For the text-containing cell, return its midpoint in [X, Y] coordinate format. 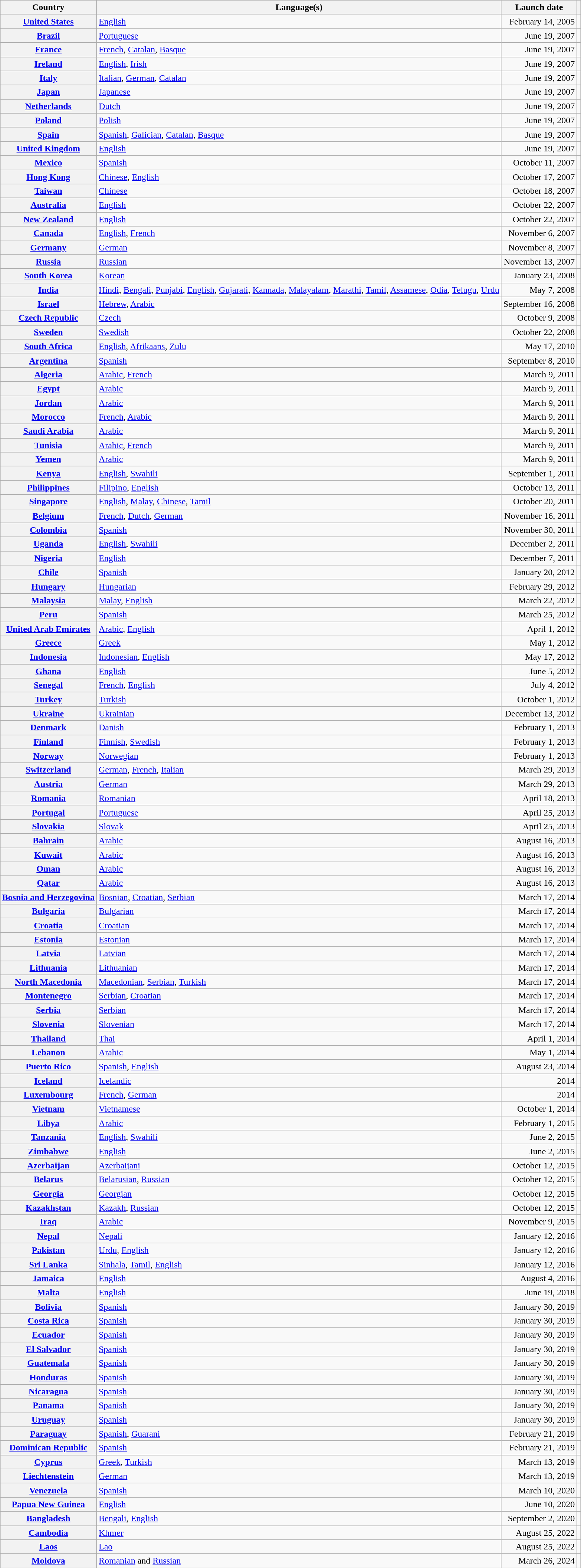
Greece [48, 643]
Brazil [48, 36]
January 23, 2008 [539, 276]
Khmer [299, 1533]
Yemen [48, 459]
November 13, 2007 [539, 262]
Guatemala [48, 1363]
October 13, 2011 [539, 488]
Bolivia [48, 1306]
March 22, 2012 [539, 600]
Norwegian [299, 756]
Morocco [48, 417]
Kazakh, Russian [299, 1208]
Vietnam [48, 1109]
June 19, 2018 [539, 1292]
Algeria [48, 374]
Montenegro [48, 996]
Uruguay [48, 1420]
Korean [299, 276]
Spanish, English [299, 1066]
Switzerland [48, 770]
Lao [299, 1547]
May 1, 2012 [539, 643]
Azerbaijani [299, 1165]
Croatian [299, 925]
Malaysia [48, 600]
Czech Republic [48, 318]
Croatia [48, 925]
Romania [48, 798]
February 14, 2005 [539, 22]
Estonia [48, 939]
Singapore [48, 502]
Ukraine [48, 714]
Macedonian, Serbian, Turkish [299, 982]
Cambodia [48, 1533]
May 7, 2008 [539, 290]
English, Irish [299, 64]
Russian [299, 262]
Hebrew, Arabic [299, 304]
October 9, 2008 [539, 318]
Luxembourg [48, 1095]
April 1, 2014 [539, 1038]
Nepali [299, 1236]
Estonian [299, 939]
October 18, 2007 [539, 191]
Serbian [299, 1010]
North Macedonia [48, 982]
French, English [299, 685]
Japanese [299, 92]
Belarusian, Russian [299, 1180]
Lithuanian [299, 968]
September 1, 2011 [539, 473]
English, Malay, Chinese, Tamil [299, 502]
Saudi Arabia [48, 431]
Panama [48, 1405]
Czech [299, 318]
April 1, 2012 [539, 629]
Serbian, Croatian [299, 996]
Egypt [48, 388]
July 4, 2012 [539, 685]
Ghana [48, 671]
Austria [48, 784]
Cyprus [48, 1462]
Israel [48, 304]
Chinese, English [299, 177]
Bosnian, Croatian, Serbian [299, 897]
El Salvador [48, 1349]
Finnish, Swedish [299, 742]
Bengali, English [299, 1518]
Denmark [48, 728]
August 4, 2016 [539, 1278]
March 26, 2024 [539, 1561]
Ireland [48, 64]
November 8, 2007 [539, 247]
September 8, 2010 [539, 360]
Nicaragua [48, 1391]
October 20, 2011 [539, 502]
United Arab Emirates [48, 629]
December 2, 2011 [539, 544]
Slovak [299, 826]
Bosnia and Herzegovina [48, 897]
Italian, German, Catalan [299, 78]
Kuwait [48, 854]
Moldova [48, 1561]
Venezuela [48, 1490]
Azerbaijan [48, 1165]
May 17, 2010 [539, 346]
Papua New Guinea [48, 1504]
Jamaica [48, 1278]
English, French [299, 233]
Norway [48, 756]
November 16, 2011 [539, 516]
Slovakia [48, 826]
Zimbabwe [48, 1151]
October 17, 2007 [539, 177]
Filipino, English [299, 488]
Hindi, Bengali, Punjabi, English, Gujarati, Kannada, Malayalam, Marathi, Tamil, Assamese, Odia, Telugu, Urdu [299, 290]
South Korea [48, 276]
Turkish [299, 699]
Bangladesh [48, 1518]
February 1, 2015 [539, 1123]
Arabic, English [299, 629]
Polish [299, 120]
Latvian [299, 954]
December 7, 2011 [539, 558]
Latvia [48, 954]
Russia [48, 262]
Kenya [48, 473]
Country [48, 7]
February 29, 2012 [539, 586]
Malay, English [299, 600]
Hungarian [299, 586]
Uganda [48, 544]
Oman [48, 869]
Puerto Rico [48, 1066]
French, Arabic [299, 417]
Costa Rica [48, 1321]
Libya [48, 1123]
May 1, 2014 [539, 1052]
December 13, 2012 [539, 714]
Taiwan [48, 191]
Lebanon [48, 1052]
Spanish, Galician, Catalan, Basque [299, 134]
Japan [48, 92]
Romanian and Russian [299, 1561]
Paraguay [48, 1434]
Australia [48, 205]
Hong Kong [48, 177]
Georgia [48, 1194]
April 18, 2013 [539, 798]
Dutch [299, 106]
Danish [299, 728]
Chile [48, 572]
Spanish, Guarani [299, 1434]
January 20, 2012 [539, 572]
Senegal [48, 685]
France [48, 50]
Tunisia [48, 445]
Slovenia [48, 1024]
March 25, 2012 [539, 614]
Canada [48, 233]
September 2, 2020 [539, 1518]
French, Catalan, Basque [299, 50]
Poland [48, 120]
Nigeria [48, 558]
Hungary [48, 586]
Germany [48, 247]
Spain [48, 134]
Sinhala, Tamil, English [299, 1264]
Icelandic [299, 1081]
Bulgarian [299, 911]
Sri Lanka [48, 1264]
Lithuania [48, 968]
Italy [48, 78]
Peru [48, 614]
Thai [299, 1038]
May 17, 2012 [539, 657]
Finland [48, 742]
Tanzania [48, 1137]
Vietnamese [299, 1109]
Urdu, English [299, 1250]
June 5, 2012 [539, 671]
October 1, 2012 [539, 699]
Indonesian, English [299, 657]
June 10, 2020 [539, 1504]
Bulgaria [48, 911]
Belgium [48, 516]
Ecuador [48, 1335]
September 16, 2008 [539, 304]
Mexico [48, 163]
Philippines [48, 488]
Colombia [48, 530]
Greek, Turkish [299, 1462]
Thailand [48, 1038]
Swedish [299, 332]
Dominican Republic [48, 1448]
October 11, 2007 [539, 163]
Chinese [299, 191]
November 9, 2015 [539, 1222]
German, French, Italian [299, 770]
November 6, 2007 [539, 233]
October 1, 2014 [539, 1109]
Honduras [48, 1377]
Qatar [48, 883]
Georgian [299, 1194]
India [48, 290]
Laos [48, 1547]
August 23, 2014 [539, 1066]
Nepal [48, 1236]
Kazakhstan [48, 1208]
Portugal [48, 812]
English, Afrikaans, Zulu [299, 346]
Bahrain [48, 840]
Slovenian [299, 1024]
Argentina [48, 360]
Iraq [48, 1222]
French, Dutch, German [299, 516]
Language(s) [299, 7]
Jordan [48, 403]
United Kingdom [48, 148]
Pakistan [48, 1250]
Turkey [48, 699]
New Zealand [48, 219]
October 22, 2008 [539, 332]
Launch date [539, 7]
Netherlands [48, 106]
Romanian [299, 798]
Sweden [48, 332]
Serbia [48, 1010]
United States [48, 22]
Liechtenstein [48, 1476]
March 10, 2020 [539, 1490]
Greek [299, 643]
November 30, 2011 [539, 530]
Ukrainian [299, 714]
Indonesia [48, 657]
Iceland [48, 1081]
French, German [299, 1095]
Belarus [48, 1180]
South Africa [48, 346]
Malta [48, 1292]
